For the text-containing cell, return its midpoint in (X, Y) coordinate format. 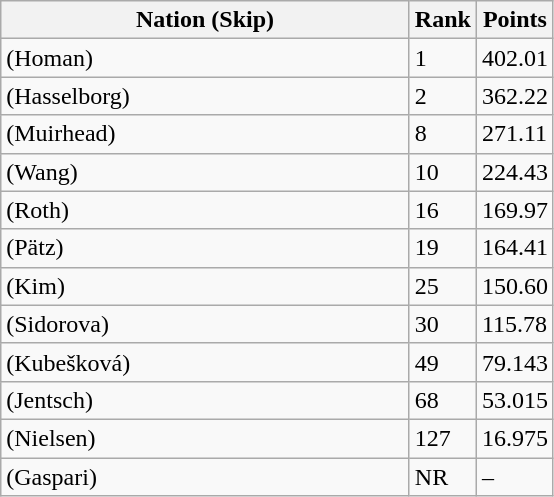
NR (442, 477)
(Roth) (206, 210)
16.975 (514, 438)
224.43 (514, 172)
(Muirhead) (206, 134)
8 (442, 134)
Rank (442, 20)
362.22 (514, 96)
169.97 (514, 210)
53.015 (514, 400)
127 (442, 438)
19 (442, 248)
30 (442, 324)
164.41 (514, 248)
(Sidorova) (206, 324)
402.01 (514, 58)
(Nielsen) (206, 438)
49 (442, 362)
(Hasselborg) (206, 96)
2 (442, 96)
(Jentsch) (206, 400)
25 (442, 286)
16 (442, 210)
(Homan) (206, 58)
115.78 (514, 324)
(Wang) (206, 172)
(Kubešková) (206, 362)
150.60 (514, 286)
Points (514, 20)
271.11 (514, 134)
(Pätz) (206, 248)
79.143 (514, 362)
68 (442, 400)
1 (442, 58)
Nation (Skip) (206, 20)
(Kim) (206, 286)
(Gaspari) (206, 477)
10 (442, 172)
– (514, 477)
